Extract the [X, Y] coordinate from the center of the cell holding the provided text.  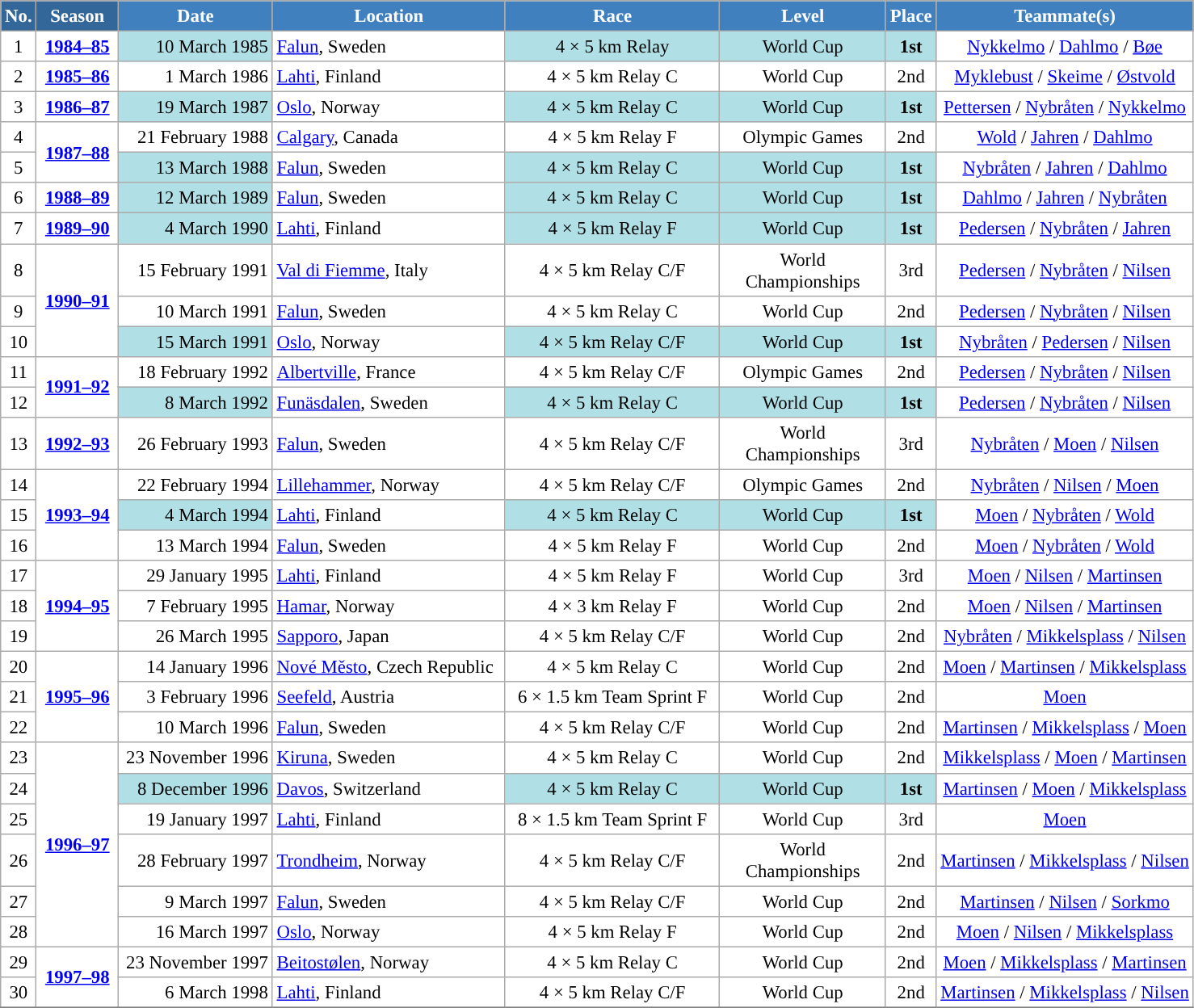
Wold / Jahren / Dahlmo [1065, 137]
28 February 1997 [195, 859]
1997–98 [78, 977]
Level [803, 16]
15 February 1991 [195, 270]
Moen / Mikkelsplass / Martinsen [1065, 962]
8 × 1.5 km Team Sprint F [612, 819]
3 February 1996 [195, 697]
Nybråten / Mikkelsplass / Nilsen [1065, 636]
21 February 1988 [195, 137]
Nybråten / Moen / Nilsen [1065, 444]
1984–85 [78, 47]
Myklebust / Skeime / Østvold [1065, 77]
21 [19, 697]
Place [910, 16]
4 × 5 km Relay [612, 47]
Kiruna, Sweden [389, 758]
6 [19, 198]
Beitostølen, Norway [389, 962]
18 [19, 607]
23 November 1997 [195, 962]
Martinsen / Nilsen / Sorkmo [1065, 901]
16 March 1997 [195, 932]
16 [19, 545]
Date [195, 16]
Albertville, France [389, 372]
29 [19, 962]
12 [19, 402]
1992–93 [78, 444]
1991–92 [78, 386]
Nybråten / Jahren / Dahlmo [1065, 168]
1 [19, 47]
Trondheim, Norway [389, 859]
30 [19, 993]
19 March 1987 [195, 107]
19 January 1997 [195, 819]
Seefeld, Austria [389, 697]
1996–97 [78, 845]
10 [19, 342]
6 × 1.5 km Team Sprint F [612, 697]
Nybråten / Pedersen / Nilsen [1065, 342]
12 March 1989 [195, 198]
18 February 1992 [195, 372]
13 [19, 444]
4 [19, 137]
28 [19, 932]
27 [19, 901]
Race [612, 16]
8 December 1996 [195, 788]
Hamar, Norway [389, 607]
1988–89 [78, 198]
26 March 1995 [195, 636]
Teammate(s) [1065, 16]
19 [19, 636]
23 November 1996 [195, 758]
Nybråten / Nilsen / Moen [1065, 485]
Pedersen / Nybråten / Jahren [1065, 229]
1990–91 [78, 300]
1994–95 [78, 606]
4 March 1990 [195, 229]
1985–86 [78, 77]
15 [19, 515]
4 × 3 km Relay F [612, 607]
29 January 1995 [195, 576]
8 [19, 270]
2 [19, 77]
13 March 1988 [195, 168]
1986–87 [78, 107]
26 [19, 859]
22 February 1994 [195, 485]
14 January 1996 [195, 667]
4 March 1994 [195, 515]
Mikkelsplass / Moen / Martinsen [1065, 758]
1989–90 [78, 229]
Funäsdalen, Sweden [389, 402]
5 [19, 168]
23 [19, 758]
17 [19, 576]
1995–96 [78, 698]
Sapporo, Japan [389, 636]
8 March 1992 [195, 402]
7 February 1995 [195, 607]
Lillehammer, Norway [389, 485]
1987–88 [78, 152]
11 [19, 372]
Val di Fiemme, Italy [389, 270]
20 [19, 667]
10 March 1985 [195, 47]
No. [19, 16]
Dahlmo / Jahren / Nybråten [1065, 198]
Moen / Martinsen / Mikkelsplass [1065, 667]
15 March 1991 [195, 342]
9 March 1997 [195, 901]
Pettersen / Nybråten / Nykkelmo [1065, 107]
3 [19, 107]
10 March 1991 [195, 311]
Davos, Switzerland [389, 788]
14 [19, 485]
Nykkelmo / Dahlmo / Bøe [1065, 47]
10 March 1996 [195, 728]
25 [19, 819]
Season [78, 16]
Martinsen / Moen / Mikkelsplass [1065, 788]
Calgary, Canada [389, 137]
24 [19, 788]
Moen / Nilsen / Mikkelsplass [1065, 932]
26 February 1993 [195, 444]
Nové Město, Czech Republic [389, 667]
13 March 1994 [195, 545]
Martinsen / Mikkelsplass / Moen [1065, 728]
9 [19, 311]
1993–94 [78, 515]
Location [389, 16]
6 March 1998 [195, 993]
1 March 1986 [195, 77]
22 [19, 728]
7 [19, 229]
